Locate the cell with the specified text and output its [X, Y] center coordinate. 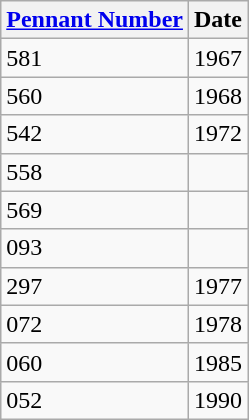
052 [95, 400]
558 [95, 172]
1972 [218, 134]
1978 [218, 324]
Date [218, 20]
581 [95, 58]
1977 [218, 286]
072 [95, 324]
060 [95, 362]
093 [95, 248]
569 [95, 210]
297 [95, 286]
560 [95, 96]
1968 [218, 96]
1967 [218, 58]
542 [95, 134]
Pennant Number [95, 20]
1985 [218, 362]
1990 [218, 400]
